Detect which cell encompasses the target text, then output its (X, Y) center coordinate. 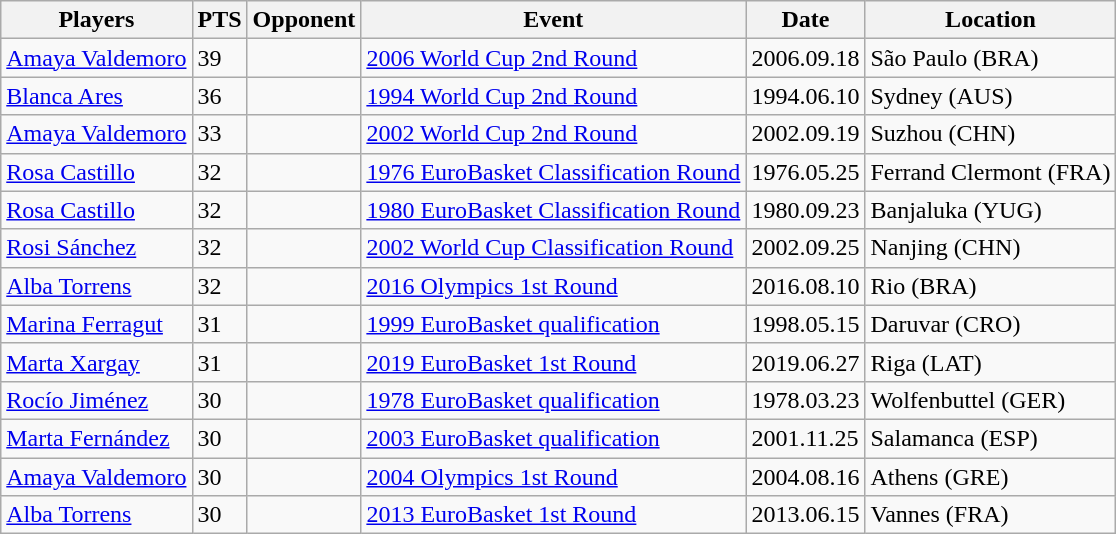
2006.09.18 (806, 58)
Suzhou (CHN) (990, 134)
São Paulo (BRA) (990, 58)
1994.06.10 (806, 96)
Rocío Jiménez (96, 400)
2016.08.10 (806, 286)
2013 EuroBasket 1st Round (554, 515)
39 (220, 58)
2013.06.15 (806, 515)
2019.06.27 (806, 362)
1980.09.23 (806, 210)
1976.05.25 (806, 172)
2004 Olympics 1st Round (554, 477)
2002.09.19 (806, 134)
Date (806, 20)
2016 Olympics 1st Round (554, 286)
Marta Fernández (96, 438)
2001.11.25 (806, 438)
Salamanca (ESP) (990, 438)
36 (220, 96)
Wolfenbuttel (GER) (990, 400)
Players (96, 20)
Location (990, 20)
PTS (220, 20)
1978 EuroBasket qualification (554, 400)
Marina Ferragut (96, 324)
Ferrand Clermont (FRA) (990, 172)
Blanca Ares (96, 96)
Banjaluka (YUG) (990, 210)
Event (554, 20)
1994 World Cup 2nd Round (554, 96)
Athens (GRE) (990, 477)
Sydney (AUS) (990, 96)
2002.09.25 (806, 248)
Marta Xargay (96, 362)
2006 World Cup 2nd Round (554, 58)
2002 World Cup Classification Round (554, 248)
Vannes (FRA) (990, 515)
2002 World Cup 2nd Round (554, 134)
Rosi Sánchez (96, 248)
1978.03.23 (806, 400)
Rio (BRA) (990, 286)
Nanjing (CHN) (990, 248)
Daruvar (CRO) (990, 324)
1976 EuroBasket Classification Round (554, 172)
Riga (LAT) (990, 362)
2004.08.16 (806, 477)
2019 EuroBasket 1st Round (554, 362)
1998.05.15 (806, 324)
33 (220, 134)
2003 EuroBasket qualification (554, 438)
1980 EuroBasket Classification Round (554, 210)
1999 EuroBasket qualification (554, 324)
Opponent (304, 20)
